Locate the cell with the specified text and output its [X, Y] center coordinate. 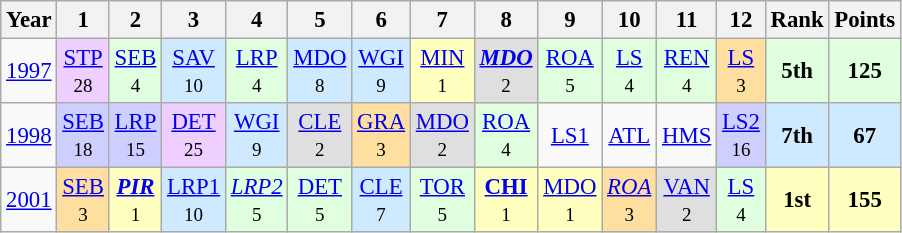
155 [864, 200]
6 [382, 20]
1 [83, 20]
PIR1 [135, 200]
LS216 [742, 136]
REN4 [687, 72]
DET5 [320, 200]
125 [864, 72]
SAV10 [194, 72]
5 [320, 20]
Rank [797, 20]
LRP4 [256, 72]
SEB18 [83, 136]
11 [687, 20]
ATL [630, 136]
MDO8 [320, 72]
10 [630, 20]
7 [442, 20]
HMS [687, 136]
LS1 [570, 136]
9 [570, 20]
DET25 [194, 136]
STP28 [83, 72]
67 [864, 136]
ROA3 [630, 200]
4 [256, 20]
SEB4 [135, 72]
GRA3 [382, 136]
Points [864, 20]
ROA4 [506, 136]
SEB3 [83, 200]
LRP25 [256, 200]
MDO1 [570, 200]
CLE2 [320, 136]
CHI1 [506, 200]
1st [797, 200]
Year [29, 20]
ROA5 [570, 72]
1997 [29, 72]
VAN2 [687, 200]
MIN1 [442, 72]
CLE7 [382, 200]
TOR5 [442, 200]
1998 [29, 136]
5th [797, 72]
8 [506, 20]
2001 [29, 200]
2 [135, 20]
12 [742, 20]
7th [797, 136]
LRP110 [194, 200]
3 [194, 20]
LRP15 [135, 136]
LS3 [742, 72]
